Identify which cell holds the provided text, then report its [x, y] central coordinate. 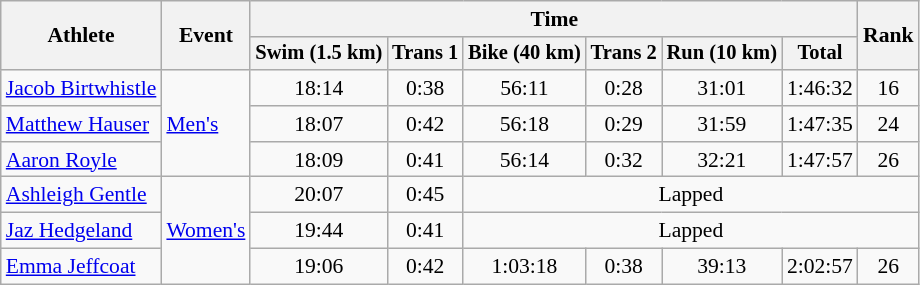
Emma Jeffcoat [82, 267]
2:02:57 [820, 267]
1:46:32 [820, 88]
Run (10 km) [722, 54]
16 [888, 88]
Matthew Hauser [82, 124]
18:14 [318, 88]
31:01 [722, 88]
Trans 1 [425, 54]
18:09 [318, 160]
Swim (1.5 km) [318, 54]
0:28 [624, 88]
39:13 [722, 267]
Women's [206, 230]
32:21 [722, 160]
24 [888, 124]
Aaron Royle [82, 160]
Athlete [82, 36]
31:59 [722, 124]
Jacob Birtwhistle [82, 88]
1:47:35 [820, 124]
Time [554, 19]
18:07 [318, 124]
Men's [206, 124]
56:14 [524, 160]
1:47:57 [820, 160]
Rank [888, 36]
56:11 [524, 88]
Trans 2 [624, 54]
19:44 [318, 231]
Bike (40 km) [524, 54]
0:45 [425, 195]
Total [820, 54]
1:03:18 [524, 267]
Event [206, 36]
0:29 [624, 124]
0:32 [624, 160]
56:18 [524, 124]
20:07 [318, 195]
Ashleigh Gentle [82, 195]
19:06 [318, 267]
Jaz Hedgeland [82, 231]
